Detect which cell encompasses the target text, then output its [x, y] center coordinate. 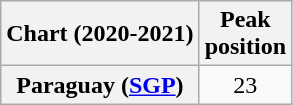
Chart (2020-2021) [100, 34]
Peakposition [245, 34]
Paraguay (SGP) [100, 85]
23 [245, 85]
